From the cell containing the given text, extract its center point as (x, y) coordinate. 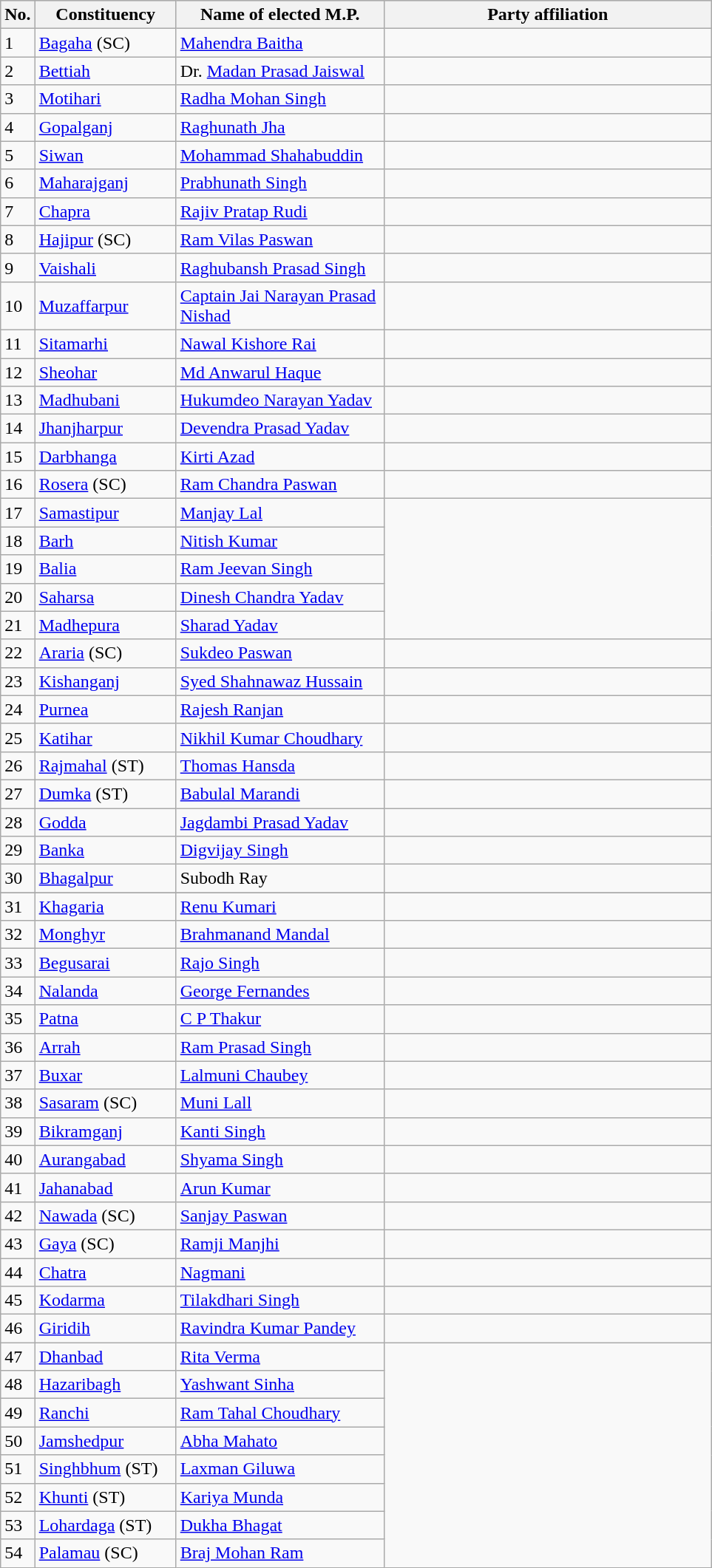
8 (18, 239)
5 (18, 155)
Chapra (105, 211)
Jahanabad (105, 1187)
Ramji Manjhi (279, 1244)
Dukha Bhagat (279, 1525)
Monghyr (105, 935)
Renu Kumari (279, 907)
39 (18, 1131)
33 (18, 963)
Laxman Giluwa (279, 1469)
Bhagalpur (105, 879)
54 (18, 1553)
42 (18, 1216)
46 (18, 1329)
Rajiv Pratap Rudi (279, 211)
Bettiah (105, 71)
Nawal Kishore Rai (279, 344)
Khagaria (105, 907)
29 (18, 851)
Mahendra Baitha (279, 43)
40 (18, 1159)
Rajesh Ranjan (279, 709)
Sitamarhi (105, 344)
Chatra (105, 1272)
Darbhanga (105, 457)
Bikramganj (105, 1131)
24 (18, 709)
Ram Jeevan Singh (279, 569)
Aurangabad (105, 1159)
Manjay Lal (279, 513)
Constituency (105, 15)
Madhepura (105, 625)
Name of elected M.P. (279, 15)
44 (18, 1272)
48 (18, 1385)
Nagmani (279, 1272)
Singhbhum (ST) (105, 1469)
35 (18, 1019)
4 (18, 127)
9 (18, 267)
Saharsa (105, 597)
Party affiliation (547, 15)
Sukdeo Paswan (279, 653)
15 (18, 457)
Jagdambi Prasad Yadav (279, 822)
Samastipur (105, 513)
1 (18, 43)
21 (18, 625)
Ram Chandra Paswan (279, 485)
25 (18, 737)
Sasaram (SC) (105, 1103)
Syed Shahnawaz Hussain (279, 681)
37 (18, 1075)
2 (18, 71)
Khunti (ST) (105, 1497)
Motihari (105, 99)
Kanti Singh (279, 1131)
30 (18, 879)
14 (18, 429)
Vaishali (105, 267)
27 (18, 794)
26 (18, 766)
Ravindra Kumar Pandey (279, 1329)
Patna (105, 1019)
Jhanjharpur (105, 429)
11 (18, 344)
10 (18, 306)
43 (18, 1244)
Md Anwarul Haque (279, 372)
Lohardaga (ST) (105, 1525)
Arrah (105, 1047)
Rosera (SC) (105, 485)
Banka (105, 851)
Kishanganj (105, 681)
18 (18, 541)
47 (18, 1357)
7 (18, 211)
Siwan (105, 155)
Hazaribagh (105, 1385)
Ram Prasad Singh (279, 1047)
Barh (105, 541)
Nawada (SC) (105, 1216)
Brahmanand Mandal (279, 935)
Bagaha (SC) (105, 43)
22 (18, 653)
Subodh Ray (279, 879)
C P Thakur (279, 1019)
Babulal Marandi (279, 794)
Dumka (ST) (105, 794)
Muni Lall (279, 1103)
Nalanda (105, 991)
34 (18, 991)
Tilakdhari Singh (279, 1301)
32 (18, 935)
Purnea (105, 709)
Buxar (105, 1075)
Lalmuni Chaubey (279, 1075)
Abha Mahato (279, 1441)
Nitish Kumar (279, 541)
13 (18, 400)
George Fernandes (279, 991)
45 (18, 1301)
Ram Vilas Paswan (279, 239)
53 (18, 1525)
28 (18, 822)
Digvijay Singh (279, 851)
Muzaffarpur (105, 306)
Katihar (105, 737)
19 (18, 569)
Balia (105, 569)
Raghunath Jha (279, 127)
Ram Tahal Choudhary (279, 1413)
Mohammad Shahabuddin (279, 155)
Godda (105, 822)
Kodarma (105, 1301)
23 (18, 681)
Rajmahal (ST) (105, 766)
Araria (SC) (105, 653)
Maharajganj (105, 183)
Radha Mohan Singh (279, 99)
Rajo Singh (279, 963)
Yashwant Sinha (279, 1385)
Jamshedpur (105, 1441)
Braj Mohan Ram (279, 1553)
Hajipur (SC) (105, 239)
Ranchi (105, 1413)
Captain Jai Narayan Prasad Nishad (279, 306)
Sanjay Paswan (279, 1216)
Rita Verma (279, 1357)
3 (18, 99)
Gopalganj (105, 127)
Hukumdeo Narayan Yadav (279, 400)
17 (18, 513)
Dr. Madan Prasad Jaiswal (279, 71)
16 (18, 485)
Begusarai (105, 963)
52 (18, 1497)
12 (18, 372)
Madhubani (105, 400)
Palamau (SC) (105, 1553)
36 (18, 1047)
No. (18, 15)
49 (18, 1413)
31 (18, 907)
6 (18, 183)
Arun Kumar (279, 1187)
Thomas Hansda (279, 766)
41 (18, 1187)
Shyama Singh (279, 1159)
38 (18, 1103)
Kirti Azad (279, 457)
51 (18, 1469)
20 (18, 597)
Giridih (105, 1329)
Dinesh Chandra Yadav (279, 597)
50 (18, 1441)
Dhanbad (105, 1357)
Gaya (SC) (105, 1244)
Sharad Yadav (279, 625)
Devendra Prasad Yadav (279, 429)
Sheohar (105, 372)
Kariya Munda (279, 1497)
Raghubansh Prasad Singh (279, 267)
Nikhil Kumar Choudhary (279, 737)
Prabhunath Singh (279, 183)
